Search for the cell housing the specified text and yield its (X, Y) center coordinate. 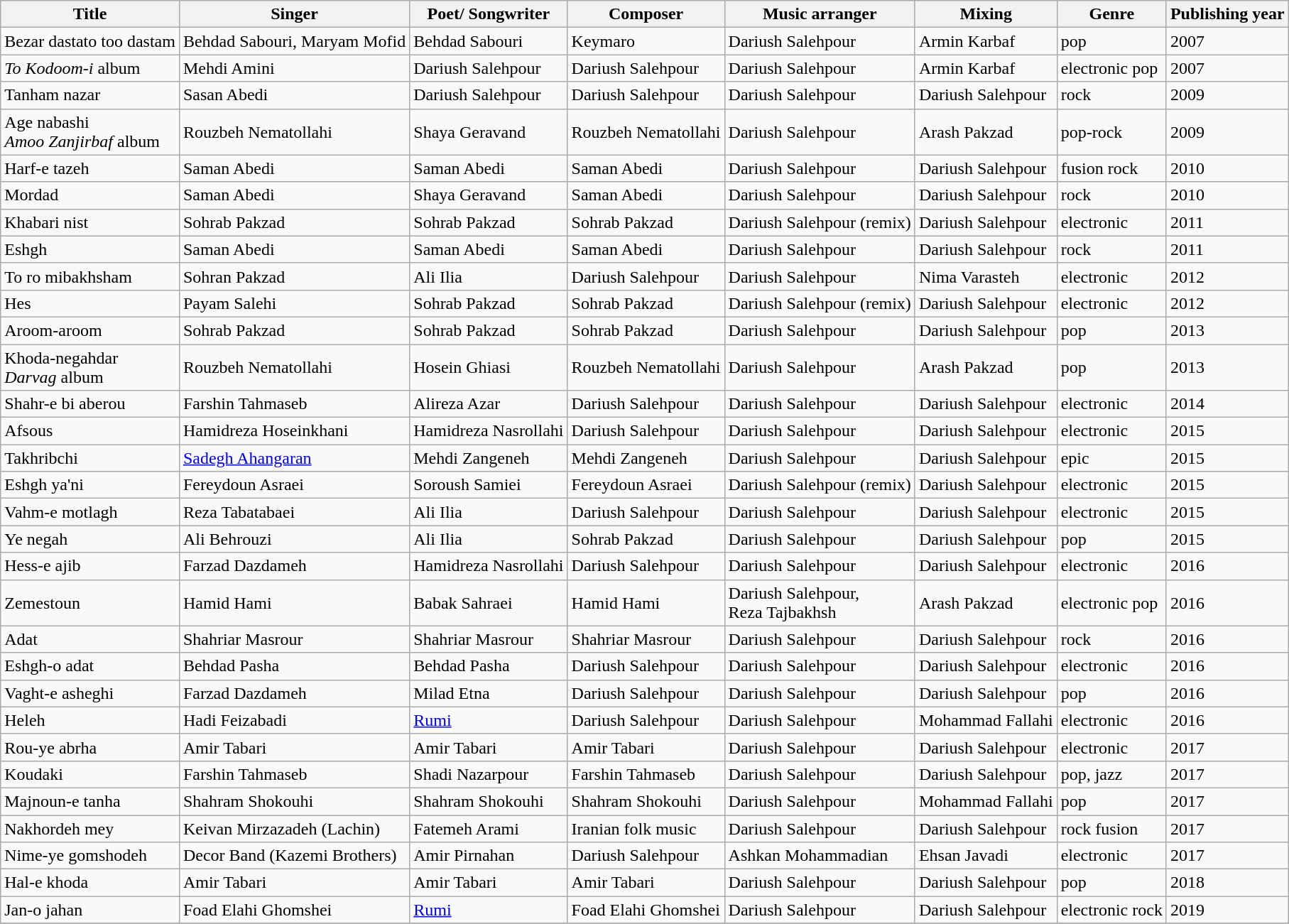
Majnoun-e tanha (90, 801)
To ro mibakhsham (90, 276)
Babak Sahraei (489, 602)
Shahr-e bi aberou (90, 404)
Reza Tabatabaei (294, 512)
Soroush Samiei (489, 485)
Poet/ Songwriter (489, 14)
Nima Varasteh (986, 276)
Eshgh-o adat (90, 666)
Hes (90, 303)
Behdad Sabouri, Maryam Mofid (294, 41)
Sohran Pakzad (294, 276)
Composer (646, 14)
Afsous (90, 431)
Eshgh ya'ni (90, 485)
electronic rock (1111, 910)
Fatemeh Arami (489, 829)
Hadi Feizabadi (294, 720)
Age nabashiAmoo Zanjirbaf album (90, 132)
Mordad (90, 195)
Bezar dastato too dastam (90, 41)
Zemestoun (90, 602)
Vahm-e motlagh (90, 512)
Alireza Azar (489, 404)
Aroom-aroom (90, 330)
Publishing year (1227, 14)
Keymaro (646, 41)
Dariush Salehpour,Reza Tajbakhsh (820, 602)
Hess-e ajib (90, 566)
Music arranger (820, 14)
Takhribchi (90, 458)
fusion rock (1111, 168)
Sasan Abedi (294, 95)
rock fusion (1111, 829)
Khoda-negahdarDarvag album (90, 366)
Genre (1111, 14)
Iranian folk music (646, 829)
epic (1111, 458)
2019 (1227, 910)
Heleh (90, 720)
Behdad Sabouri (489, 41)
Payam Salehi (294, 303)
Keivan Mirzazadeh (Lachin) (294, 829)
Jan-o jahan (90, 910)
Khabari nist (90, 222)
pop-rock (1111, 132)
Milad Etna (489, 693)
Ashkan Mohammadian (820, 856)
Sadegh Ahangaran (294, 458)
Hal-e khoda (90, 883)
Rou-ye abrha (90, 747)
Amir Pirnahan (489, 856)
Mixing (986, 14)
Koudaki (90, 774)
Nakhordeh mey (90, 829)
Vaght-e asheghi (90, 693)
pop, jazz (1111, 774)
Ehsan Javadi (986, 856)
Nime-ye gomshodeh (90, 856)
Hosein Ghiasi (489, 366)
2018 (1227, 883)
Decor Band (Kazemi Brothers) (294, 856)
Mehdi Amini (294, 68)
Hamidreza Hoseinkhani (294, 431)
Harf-e tazeh (90, 168)
Eshgh (90, 249)
Adat (90, 639)
2014 (1227, 404)
Ye negah (90, 539)
Singer (294, 14)
Ali Behrouzi (294, 539)
Tanham nazar (90, 95)
Title (90, 14)
Shadi Nazarpour (489, 774)
To Kodoom-i album (90, 68)
